Provide the [X, Y] coordinate of the cell's center where the given text is located.  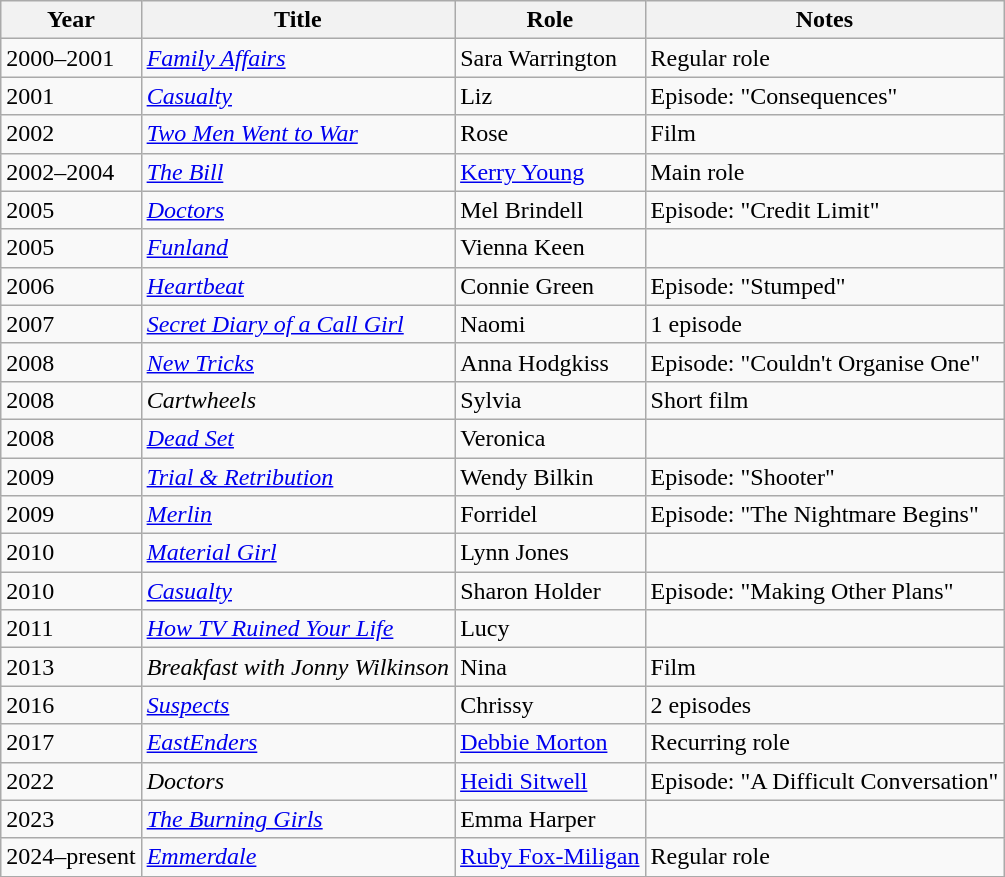
Episode: "A Difficult Conversation" [824, 781]
Cartwheels [298, 400]
Debbie Morton [550, 743]
2002 [71, 134]
2016 [71, 705]
Role [550, 20]
2006 [71, 286]
2013 [71, 667]
2000–2001 [71, 58]
Episode: "Consequences" [824, 96]
Wendy Bilkin [550, 477]
Funland [298, 248]
2007 [71, 324]
Episode: "Shooter" [824, 477]
Sylvia [550, 400]
Naomi [550, 324]
Chrissy [550, 705]
Lynn Jones [550, 553]
Heidi Sitwell [550, 781]
Merlin [298, 515]
Material Girl [298, 553]
Notes [824, 20]
Episode: "Credit Limit" [824, 210]
Emma Harper [550, 819]
Short film [824, 400]
EastEnders [298, 743]
2002–2004 [71, 172]
Lucy [550, 629]
Breakfast with Jonny Wilkinson [298, 667]
Dead Set [298, 438]
Liz [550, 96]
Nina [550, 667]
Veronica [550, 438]
Two Men Went to War [298, 134]
2024–present [71, 857]
Forridel [550, 515]
2 episodes [824, 705]
Suspects [298, 705]
Secret Diary of a Call Girl [298, 324]
Anna Hodgkiss [550, 362]
Year [71, 20]
Vienna Keen [550, 248]
Episode: "The Nightmare Begins" [824, 515]
Emmerdale [298, 857]
1 episode [824, 324]
2023 [71, 819]
Mel Brindell [550, 210]
New Tricks [298, 362]
Family Affairs [298, 58]
Recurring role [824, 743]
Trial & Retribution [298, 477]
How TV Ruined Your Life [298, 629]
Ruby Fox-Miligan [550, 857]
Heartbeat [298, 286]
Connie Green [550, 286]
Episode: "Making Other Plans" [824, 591]
The Burning Girls [298, 819]
Sara Warrington [550, 58]
Episode: "Stumped" [824, 286]
2022 [71, 781]
The Bill [298, 172]
Title [298, 20]
Episode: "Couldn't Organise One" [824, 362]
Kerry Young [550, 172]
2001 [71, 96]
2017 [71, 743]
Rose [550, 134]
Main role [824, 172]
Sharon Holder [550, 591]
2011 [71, 629]
